Output the (x, y) coordinate of the center of the cell containing the given text.  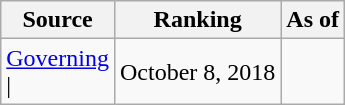
Source (58, 20)
As of (313, 20)
Governing| (58, 72)
October 8, 2018 (197, 72)
Ranking (197, 20)
